Scan for the cell matching the given text and deliver its (X, Y) coordinate at center. 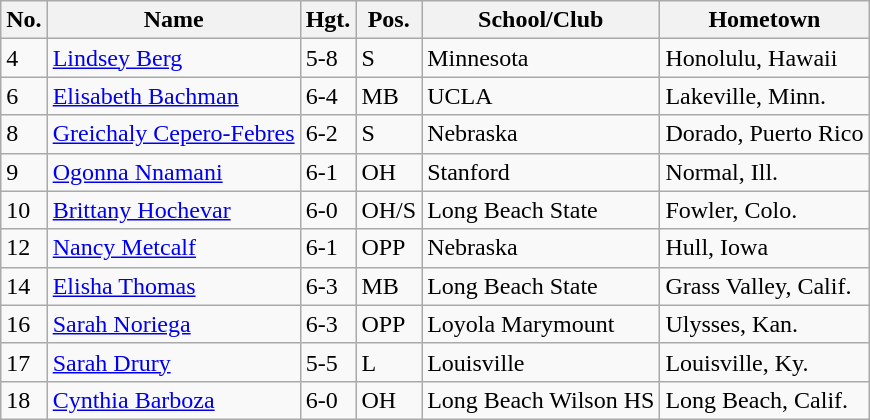
Lakeville, Minn. (764, 96)
Long Beach, Calif. (764, 400)
Louisville (541, 362)
Sarah Noriega (174, 324)
School/Club (541, 20)
9 (24, 172)
Louisville, Ky. (764, 362)
Ogonna Nnamani (174, 172)
Cynthia Barboza (174, 400)
Fowler, Colo. (764, 210)
16 (24, 324)
UCLA (541, 96)
8 (24, 134)
Elisabeth Bachman (174, 96)
12 (24, 248)
Grass Valley, Calif. (764, 286)
17 (24, 362)
5-5 (328, 362)
14 (24, 286)
Loyola Marymount (541, 324)
No. (24, 20)
Pos. (389, 20)
Hgt. (328, 20)
Greichaly Cepero-Febres (174, 134)
Normal, Ill. (764, 172)
Hometown (764, 20)
Minnesota (541, 58)
L (389, 362)
6-4 (328, 96)
Elisha Thomas (174, 286)
6 (24, 96)
4 (24, 58)
Nancy Metcalf (174, 248)
5-8 (328, 58)
18 (24, 400)
10 (24, 210)
Hull, Iowa (764, 248)
Honolulu, Hawaii (764, 58)
Ulysses, Kan. (764, 324)
Stanford (541, 172)
Lindsey Berg (174, 58)
Brittany Hochevar (174, 210)
Long Beach Wilson HS (541, 400)
Sarah Drury (174, 362)
Name (174, 20)
Dorado, Puerto Rico (764, 134)
6-2 (328, 134)
OH/S (389, 210)
